Return (x, y) of the center of cell containing provided text 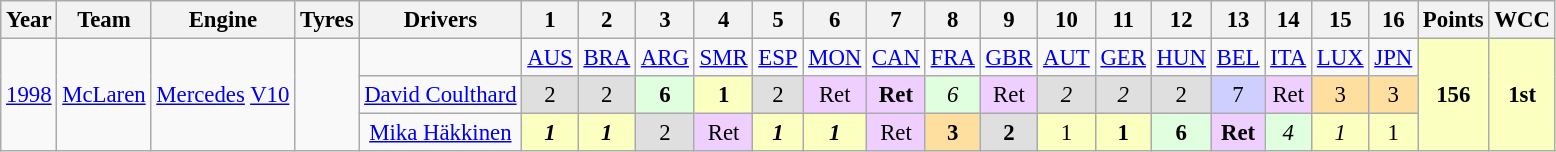
McLaren (104, 96)
Tyres (327, 20)
GER (1123, 58)
Engine (223, 20)
Year (29, 20)
8 (952, 20)
AUS (550, 58)
9 (1008, 20)
AUT (1066, 58)
Mika Häkkinen (440, 133)
JPN (1394, 58)
BEL (1238, 58)
FRA (952, 58)
12 (1181, 20)
Team (104, 20)
CAN (896, 58)
1998 (29, 96)
Points (1454, 20)
LUX (1340, 58)
15 (1340, 20)
156 (1454, 96)
14 (1288, 20)
13 (1238, 20)
WCC (1522, 20)
BRA (606, 58)
11 (1123, 20)
SMR (724, 58)
ITA (1288, 58)
ARG (666, 58)
5 (778, 20)
GBR (1008, 58)
David Coulthard (440, 95)
HUN (1181, 58)
1st (1522, 96)
Drivers (440, 20)
10 (1066, 20)
ESP (778, 58)
16 (1394, 20)
Mercedes V10 (223, 96)
MON (835, 58)
